Extract the (x, y) coordinate from the center of the cell holding the provided text.  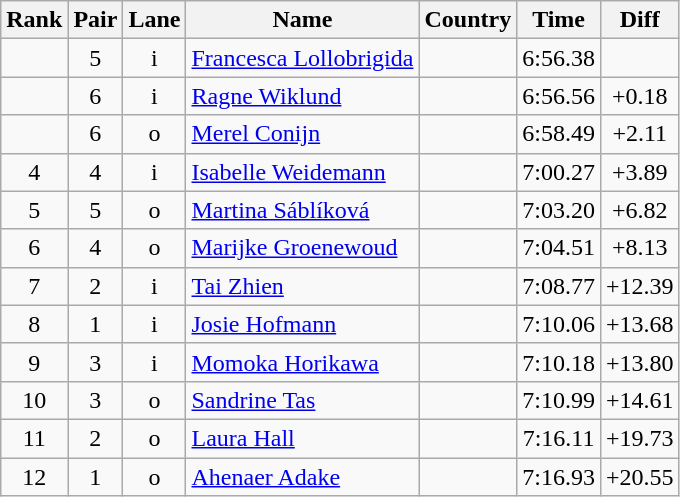
Laura Hall (302, 438)
11 (34, 438)
Country (468, 20)
+12.39 (640, 286)
+14.61 (640, 400)
Isabelle Weidemann (302, 172)
Pair (96, 20)
Diff (640, 20)
Josie Hofmann (302, 324)
+13.80 (640, 362)
7:10.99 (559, 400)
Time (559, 20)
Merel Conijn (302, 134)
+8.13 (640, 248)
7:00.27 (559, 172)
7:10.06 (559, 324)
9 (34, 362)
7:10.18 (559, 362)
Sandrine Tas (302, 400)
Francesca Lollobrigida (302, 58)
12 (34, 477)
Ahenaer Adake (302, 477)
7 (34, 286)
7:04.51 (559, 248)
Momoka Horikawa (302, 362)
6:58.49 (559, 134)
7:16.11 (559, 438)
Rank (34, 20)
+13.68 (640, 324)
+19.73 (640, 438)
7:08.77 (559, 286)
8 (34, 324)
+2.11 (640, 134)
6:56.56 (559, 96)
Lane (154, 20)
7:03.20 (559, 210)
Tai Zhien (302, 286)
Name (302, 20)
+3.89 (640, 172)
Ragne Wiklund (302, 96)
+0.18 (640, 96)
10 (34, 400)
Martina Sáblíková (302, 210)
Marijke Groenewoud (302, 248)
7:16.93 (559, 477)
+20.55 (640, 477)
+6.82 (640, 210)
6:56.38 (559, 58)
